Determine the (X, Y) coordinate at the center of the cell enclosing the given text.  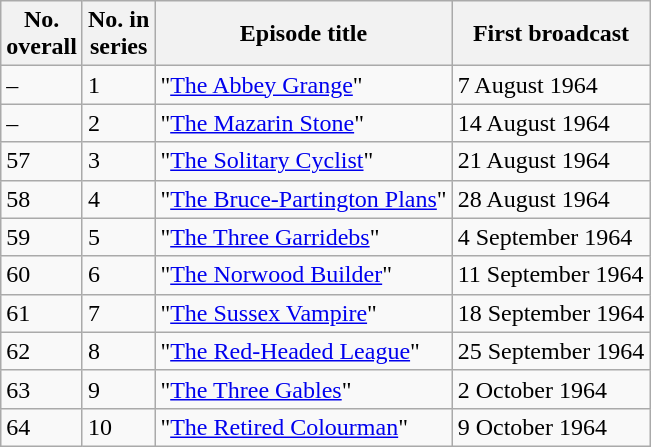
58 (42, 199)
7 August 1964 (551, 85)
64 (42, 427)
1 (118, 85)
63 (42, 389)
"The Abbey Grange" (304, 85)
18 September 1964 (551, 313)
62 (42, 351)
7 (118, 313)
2 October 1964 (551, 389)
6 (118, 275)
3 (118, 161)
"The Solitary Cyclist" (304, 161)
"The Mazarin Stone" (304, 123)
14 August 1964 (551, 123)
"The Bruce-Partington Plans" (304, 199)
10 (118, 427)
"The Three Gables" (304, 389)
First broadcast (551, 34)
5 (118, 237)
4 (118, 199)
"The Three Garridebs" (304, 237)
2 (118, 123)
Episode title (304, 34)
11 September 1964 (551, 275)
8 (118, 351)
"The Sussex Vampire" (304, 313)
61 (42, 313)
57 (42, 161)
No. inseries (118, 34)
60 (42, 275)
No.overall (42, 34)
"The Norwood Builder" (304, 275)
"The Retired Colourman" (304, 427)
"The Red-Headed League" (304, 351)
9 (118, 389)
4 September 1964 (551, 237)
28 August 1964 (551, 199)
25 September 1964 (551, 351)
9 October 1964 (551, 427)
21 August 1964 (551, 161)
59 (42, 237)
